Scan for the cell matching the given text and deliver its (x, y) coordinate at center. 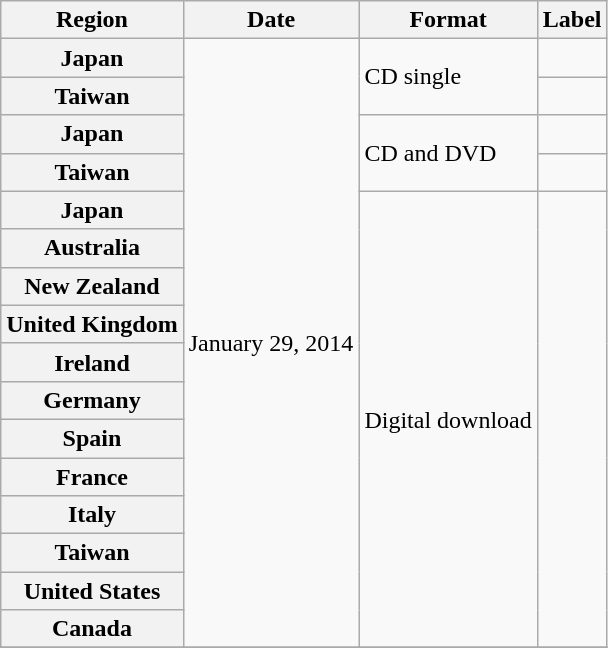
CD and DVD (448, 153)
Australia (92, 248)
Germany (92, 400)
United Kingdom (92, 324)
Label (572, 20)
Ireland (92, 362)
CD single (448, 77)
Date (271, 20)
January 29, 2014 (271, 344)
Digital download (448, 420)
Italy (92, 515)
New Zealand (92, 286)
France (92, 477)
Format (448, 20)
Spain (92, 438)
Canada (92, 629)
Region (92, 20)
United States (92, 591)
